For the text-containing cell, return its midpoint in (x, y) coordinate format. 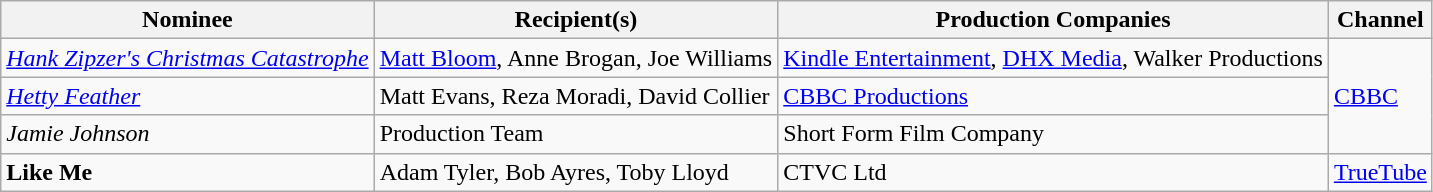
Adam Tyler, Bob Ayres, Toby Lloyd (576, 172)
Production Companies (1054, 20)
Kindle Entertainment, DHX Media, Walker Productions (1054, 58)
Nominee (188, 20)
Jamie Johnson (188, 134)
Like Me (188, 172)
CTVC Ltd (1054, 172)
CBBC Productions (1054, 96)
Recipient(s) (576, 20)
Matt Bloom, Anne Brogan, Joe Williams (576, 58)
Short Form Film Company (1054, 134)
Hank Zipzer's Christmas Catastrophe (188, 58)
Matt Evans, Reza Moradi, David Collier (576, 96)
CBBC (1380, 96)
TrueTube (1380, 172)
Channel (1380, 20)
Production Team (576, 134)
Hetty Feather (188, 96)
